For the text-containing cell, return its midpoint in [x, y] coordinate format. 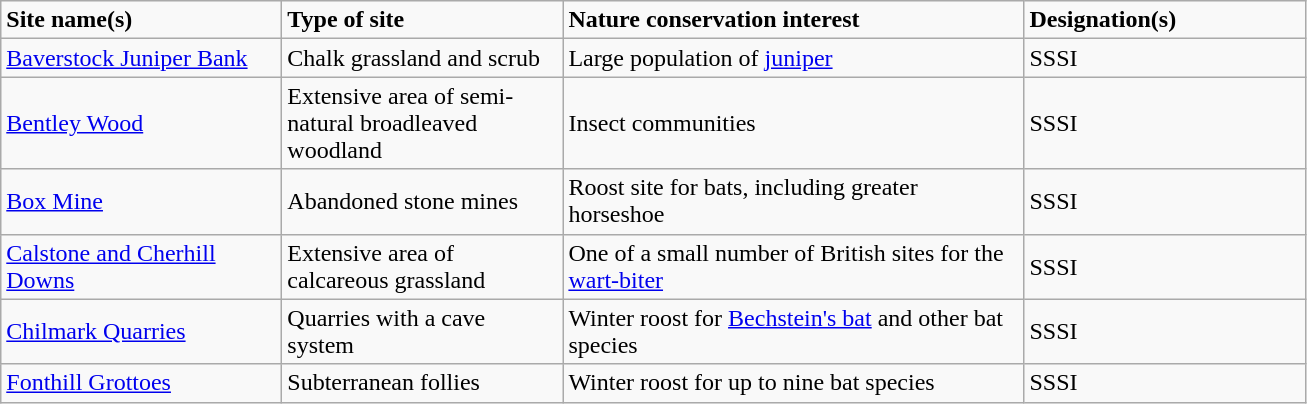
Chilmark Quarries [142, 332]
Fonthill Grottoes [142, 383]
Subterranean follies [422, 383]
Bentley Wood [142, 123]
Calstone and Cherhill Downs [142, 266]
Chalk grassland and scrub [422, 58]
Roost site for bats, including greater horseshoe [794, 202]
Winter roost for up to nine bat species [794, 383]
Baverstock Juniper Bank [142, 58]
One of a small number of British sites for the wart-biter [794, 266]
Extensive area of calcareous grassland [422, 266]
Winter roost for Bechstein's bat and other bat species [794, 332]
Designation(s) [1164, 20]
Extensive area of semi-natural broadleaved woodland [422, 123]
Abandoned stone mines [422, 202]
Box Mine [142, 202]
Type of site [422, 20]
Nature conservation interest [794, 20]
Quarries with a cave system [422, 332]
Large population of juniper [794, 58]
Insect communities [794, 123]
Site name(s) [142, 20]
